Return (x, y) of the center of cell containing provided text 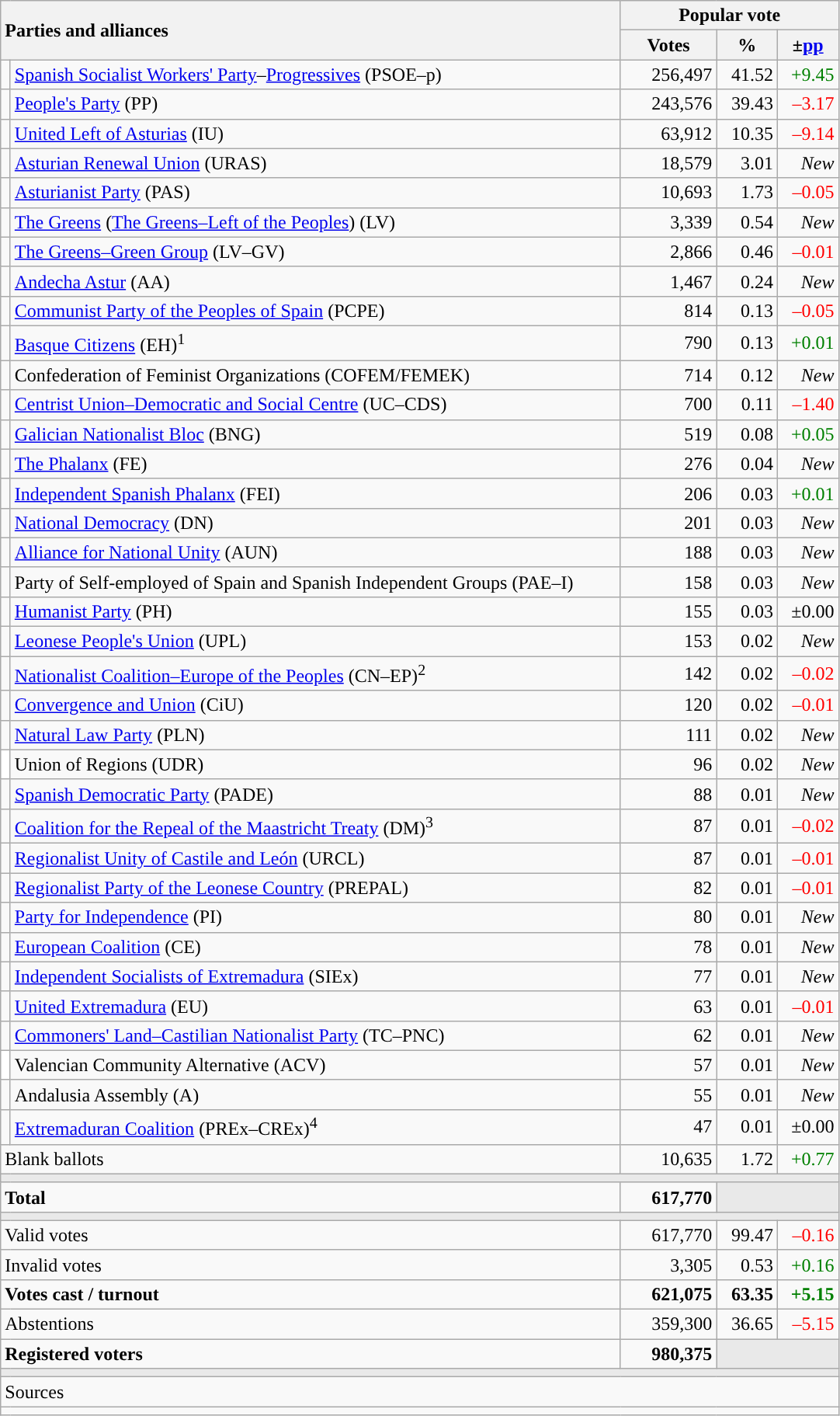
47 (668, 1128)
The Phalanx (FE) (315, 464)
18,579 (668, 163)
3,305 (668, 1265)
Humanist Party (PH) (315, 611)
Parties and alliances (311, 30)
Party of Self-employed of Spain and Spanish Independent Groups (PAE–I) (315, 582)
The Greens–Green Group (LV–GV) (315, 252)
Confederation of Feminist Organizations (COFEM/FEMEK) (315, 375)
Galician Nationalist Bloc (BNG) (315, 434)
% (747, 45)
Invalid votes (311, 1265)
Basque Citizens (EH)1 (315, 343)
0.46 (747, 252)
99.47 (747, 1235)
–3.17 (807, 104)
256,497 (668, 75)
The Greens (The Greens–Left of the Peoples) (LV) (315, 222)
+0.77 (807, 1159)
63 (668, 1006)
United Left of Asturias (IU) (315, 134)
714 (668, 375)
41.52 (747, 75)
Coalition for the Repeal of the Maastricht Treaty (DM)3 (315, 826)
10,635 (668, 1159)
55 (668, 1094)
Commoners' Land–Castilian Nationalist Party (TC–PNC) (315, 1035)
3.01 (747, 163)
188 (668, 552)
82 (668, 888)
39.43 (747, 104)
0.24 (747, 281)
519 (668, 434)
European Coalition (CE) (315, 947)
Nationalist Coalition–Europe of the Peoples (CN–EP)2 (315, 674)
621,075 (668, 1294)
Regionalist Unity of Castile and León (URCL) (315, 858)
63.35 (747, 1294)
120 (668, 705)
1.72 (747, 1159)
Votes (668, 45)
United Extremadura (EU) (315, 1006)
790 (668, 343)
+9.45 (807, 75)
Union of Regions (UDR) (315, 764)
±pp (807, 45)
Alliance for National Unity (AUN) (315, 552)
814 (668, 311)
57 (668, 1065)
Communist Party of the Peoples of Spain (PCPE) (315, 311)
0.12 (747, 375)
Andalusia Assembly (A) (315, 1094)
People's Party (PP) (315, 104)
0.08 (747, 434)
Leonese People's Union (UPL) (315, 642)
Abstentions (311, 1324)
Valid votes (311, 1235)
–9.14 (807, 134)
77 (668, 976)
63,912 (668, 134)
62 (668, 1035)
980,375 (668, 1354)
Centrist Union–Democratic and Social Centre (UC–CDS) (315, 405)
Registered voters (311, 1354)
158 (668, 582)
700 (668, 405)
Asturianist Party (PAS) (315, 193)
0.04 (747, 464)
155 (668, 611)
3,339 (668, 222)
+5.15 (807, 1294)
Extremaduran Coalition (PREx–CREx)4 (315, 1128)
88 (668, 794)
Asturian Renewal Union (URAS) (315, 163)
96 (668, 764)
142 (668, 674)
206 (668, 493)
Andecha Astur (AA) (315, 281)
–5.15 (807, 1324)
78 (668, 947)
1.73 (747, 193)
Blank ballots (311, 1159)
36.65 (747, 1324)
Regionalist Party of the Leonese Country (PREPAL) (315, 888)
+0.05 (807, 434)
10,693 (668, 193)
276 (668, 464)
–0.16 (807, 1235)
–1.40 (807, 405)
Popular vote (730, 16)
0.54 (747, 222)
359,300 (668, 1324)
111 (668, 735)
1,467 (668, 281)
153 (668, 642)
Independent Socialists of Extremadura (SIEx) (315, 976)
10.35 (747, 134)
Convergence and Union (CiU) (315, 705)
Party for Independence (PI) (315, 917)
0.53 (747, 1265)
Spanish Socialist Workers' Party–Progressives (PSOE–p) (315, 75)
243,576 (668, 104)
Valencian Community Alternative (ACV) (315, 1065)
2,866 (668, 252)
Independent Spanish Phalanx (FEI) (315, 493)
National Democracy (DN) (315, 523)
Natural Law Party (PLN) (315, 735)
Total (311, 1197)
0.11 (747, 405)
201 (668, 523)
Sources (419, 1392)
Votes cast / turnout (311, 1294)
+0.16 (807, 1265)
Spanish Democratic Party (PADE) (315, 794)
80 (668, 917)
